Detect which cell encompasses the target text, then output its [x, y] center coordinate. 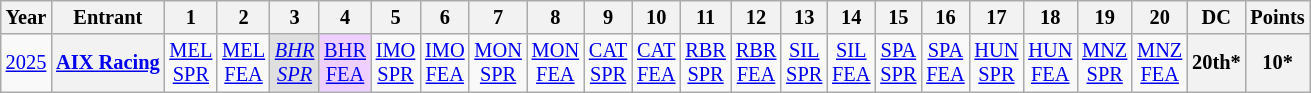
MNZSPR [1104, 63]
2 [244, 17]
4 [345, 17]
20 [1160, 17]
17 [997, 17]
CATSPR [608, 63]
Year [26, 17]
5 [396, 17]
1 [192, 17]
MELFEA [244, 63]
SPAFEA [945, 63]
IMOSPR [396, 63]
HUNFEA [1050, 63]
SILFEA [851, 63]
15 [898, 17]
RBRFEA [756, 63]
SILSPR [804, 63]
14 [851, 17]
7 [498, 17]
MONSPR [498, 63]
20th* [1216, 63]
19 [1104, 17]
6 [444, 17]
10* [1278, 63]
2025 [26, 63]
12 [756, 17]
MELSPR [192, 63]
Entrant [108, 17]
13 [804, 17]
Points [1278, 17]
9 [608, 17]
MNZFEA [1160, 63]
3 [294, 17]
MONFEA [556, 63]
DC [1216, 17]
AIX Racing [108, 63]
SPASPR [898, 63]
11 [705, 17]
HUNSPR [997, 63]
BHRFEA [345, 63]
IMOFEA [444, 63]
BHRSPR [294, 63]
RBRSPR [705, 63]
10 [656, 17]
CATFEA [656, 63]
16 [945, 17]
18 [1050, 17]
8 [556, 17]
